Scan for the cell matching the given text and deliver its (x, y) coordinate at center. 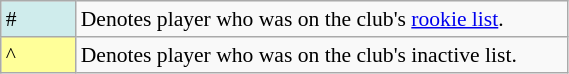
^ (38, 55)
Denotes player who was on the club's rookie list. (322, 19)
Denotes player who was on the club's inactive list. (322, 55)
# (38, 19)
